Return the [X, Y] coordinate for the center point of the cell that contains the specified text.  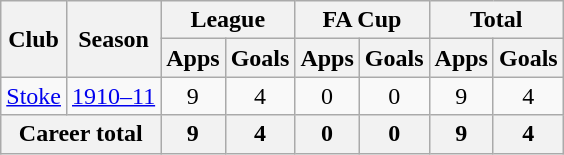
Total [496, 20]
Career total [81, 134]
1910–11 [113, 96]
League [228, 20]
Club [34, 39]
FA Cup [362, 20]
Season [113, 39]
Stoke [34, 96]
